Determine the [x, y] coordinate at the center of the cell enclosing the given text.  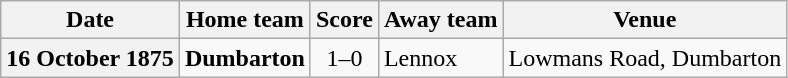
Away team [440, 20]
Home team [244, 20]
Dumbarton [244, 58]
16 October 1875 [90, 58]
Lowmans Road, Dumbarton [645, 58]
1–0 [344, 58]
Venue [645, 20]
Score [344, 20]
Lennox [440, 58]
Date [90, 20]
